Extract the [x, y] coordinate from the center of the cell holding the provided text.  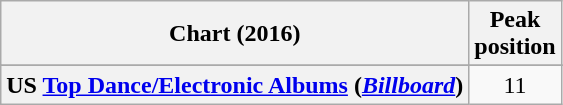
US Top Dance/Electronic Albums (Billboard) [235, 85]
Chart (2016) [235, 34]
Peakposition [515, 34]
11 [515, 85]
